Pinpoint the cell where the given text exists, returning its [X, Y] midpoint coordinate. 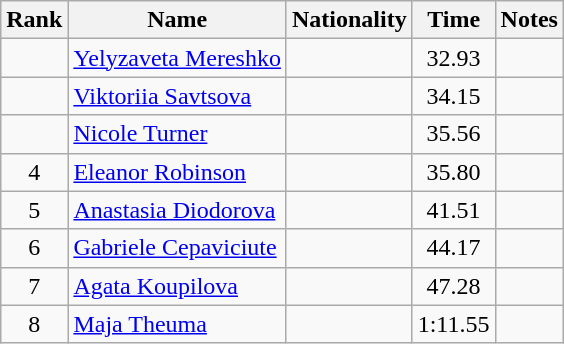
4 [34, 172]
Eleanor Robinson [178, 172]
8 [34, 324]
Nicole Turner [178, 134]
34.15 [454, 96]
6 [34, 248]
Name [178, 20]
44.17 [454, 248]
Notes [529, 20]
47.28 [454, 286]
Gabriele Cepaviciute [178, 248]
Viktoriia Savtsova [178, 96]
Time [454, 20]
Nationality [349, 20]
Anastasia Diodorova [178, 210]
5 [34, 210]
Rank [34, 20]
35.56 [454, 134]
Maja Theuma [178, 324]
Yelyzaveta Mereshko [178, 58]
Agata Koupilova [178, 286]
41.51 [454, 210]
35.80 [454, 172]
32.93 [454, 58]
1:11.55 [454, 324]
7 [34, 286]
